Determine the [X, Y] coordinate at the center of the cell enclosing the given text.  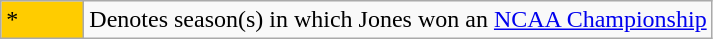
* [42, 20]
Denotes season(s) in which Jones won an NCAA Championship [398, 20]
